Locate the cell with the specified text and output its [x, y] center coordinate. 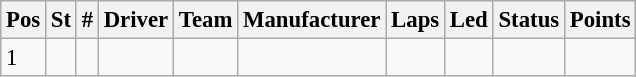
St [62, 20]
Pos [24, 20]
Team [205, 20]
Led [470, 20]
# [87, 20]
Points [600, 20]
Manufacturer [312, 20]
Status [528, 20]
Laps [416, 20]
Driver [136, 20]
1 [24, 58]
